Return [x, y] of the center of cell containing provided text 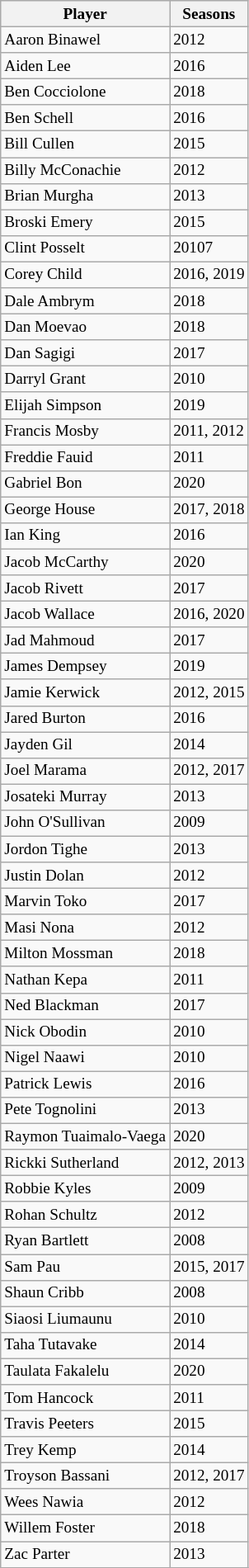
Freddie Fauid [86, 457]
George House [86, 510]
Ben Schell [86, 118]
2012, 2015 [209, 692]
Bill Cullen [86, 144]
2016, 2020 [209, 614]
Masi Nona [86, 928]
Broski Emery [86, 223]
2016, 2019 [209, 275]
Milton Mossman [86, 954]
Taulata Fakalelu [86, 1372]
Corey Child [86, 275]
Seasons [209, 14]
Jared Burton [86, 719]
2011, 2012 [209, 432]
Taha Tutavake [86, 1345]
Jad Mahmoud [86, 640]
Pete Tognolini [86, 1110]
Troyson Bassani [86, 1476]
Joel Marama [86, 771]
2012, 2013 [209, 1163]
Raymon Tuaimalo-Vaega [86, 1136]
20107 [209, 248]
Ned Blackman [86, 1006]
Aiden Lee [86, 66]
Nigel Naawi [86, 1058]
John O'Sullivan [86, 823]
Billy McConachie [86, 170]
Aaron Binawel [86, 40]
Shaun Cribb [86, 1293]
Player [86, 14]
2017, 2018 [209, 510]
Elijah Simpson [86, 405]
Nick Obodin [86, 1032]
Dale Ambrym [86, 301]
Wees Nawia [86, 1502]
Jacob Wallace [86, 614]
Tom Hancock [86, 1398]
Nathan Kepa [86, 980]
Jayden Gil [86, 744]
Marvin Toko [86, 901]
Josateki Murray [86, 797]
Ian King [86, 536]
Patrick Lewis [86, 1084]
Jordon Tighe [86, 849]
Zac Parter [86, 1554]
Willem Foster [86, 1528]
James Dempsey [86, 667]
Trey Kemp [86, 1450]
Rickki Sutherland [86, 1163]
Travis Peeters [86, 1424]
Gabriel Bon [86, 484]
Jacob Rivett [86, 588]
Jacob McCarthy [86, 562]
Ben Cocciolone [86, 92]
Francis Mosby [86, 432]
Justin Dolan [86, 876]
Ryan Bartlett [86, 1241]
2015, 2017 [209, 1267]
Darryl Grant [86, 380]
Sam Pau [86, 1267]
Jamie Kerwick [86, 692]
Dan Sagigi [86, 353]
Robbie Kyles [86, 1188]
Clint Posselt [86, 248]
Brian Murgha [86, 196]
Dan Moevao [86, 327]
Rohan Schultz [86, 1215]
Siaosi Liumaunu [86, 1320]
